Locate the cell with the specified text and output its (X, Y) center coordinate. 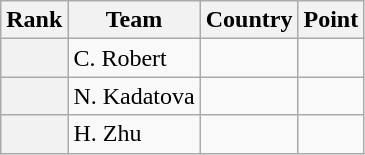
N. Kadatova (134, 96)
H. Zhu (134, 134)
Point (331, 20)
Country (249, 20)
Team (134, 20)
Rank (34, 20)
C. Robert (134, 58)
